Pinpoint the cell where the given text exists, returning its (x, y) midpoint coordinate. 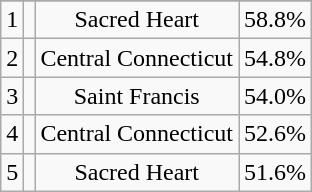
4 (12, 134)
3 (12, 96)
58.8% (276, 20)
2 (12, 58)
54.0% (276, 96)
51.6% (276, 172)
54.8% (276, 58)
Saint Francis (137, 96)
1 (12, 20)
52.6% (276, 134)
5 (12, 172)
